Scan for the cell matching the given text and deliver its (x, y) coordinate at center. 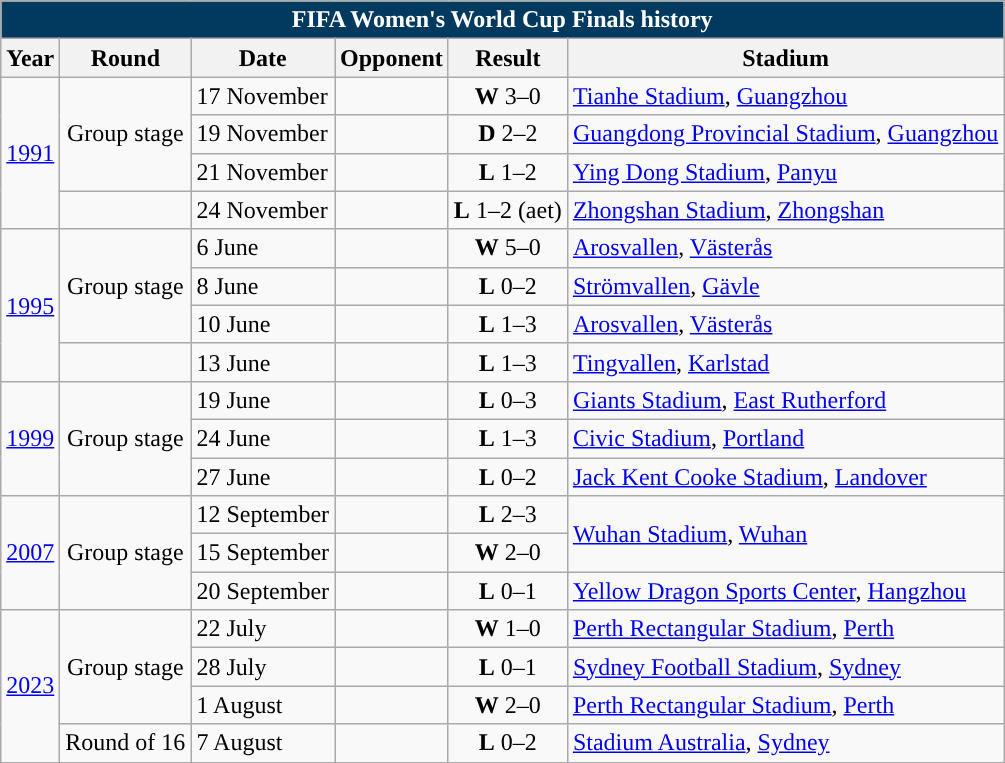
28 July (263, 667)
Stadium Australia, Sydney (785, 743)
22 July (263, 629)
1 August (263, 705)
Ying Dong Stadium, Panyu (785, 172)
1995 (30, 305)
FIFA Women's World Cup Finals history (502, 20)
Tianhe Stadium, Guangzhou (785, 96)
Sydney Football Stadium, Sydney (785, 667)
Strömvallen, Gävle (785, 286)
Guangdong Provincial Stadium, Guangzhou (785, 134)
D 2–2 (508, 134)
17 November (263, 96)
Tingvallen, Karlstad (785, 362)
Round (126, 58)
Yellow Dragon Sports Center, Hangzhou (785, 591)
Opponent (392, 58)
Wuhan Stadium, Wuhan (785, 534)
W 1–0 (508, 629)
L 0–3 (508, 400)
19 June (263, 400)
12 September (263, 515)
21 November (263, 172)
27 June (263, 477)
1991 (30, 153)
8 June (263, 286)
6 June (263, 248)
Date (263, 58)
Round of 16 (126, 743)
2007 (30, 553)
20 September (263, 591)
1999 (30, 438)
24 November (263, 210)
L 1–2 (508, 172)
W 3–0 (508, 96)
Giants Stadium, East Rutherford (785, 400)
Stadium (785, 58)
L 1–2 (aet) (508, 210)
Zhongshan Stadium, Zhongshan (785, 210)
7 August (263, 743)
24 June (263, 438)
W 5–0 (508, 248)
L 2–3 (508, 515)
Civic Stadium, Portland (785, 438)
Result (508, 58)
10 June (263, 324)
19 November (263, 134)
Jack Kent Cooke Stadium, Landover (785, 477)
13 June (263, 362)
15 September (263, 553)
Year (30, 58)
2023 (30, 686)
